For the text-containing cell, return its midpoint in (x, y) coordinate format. 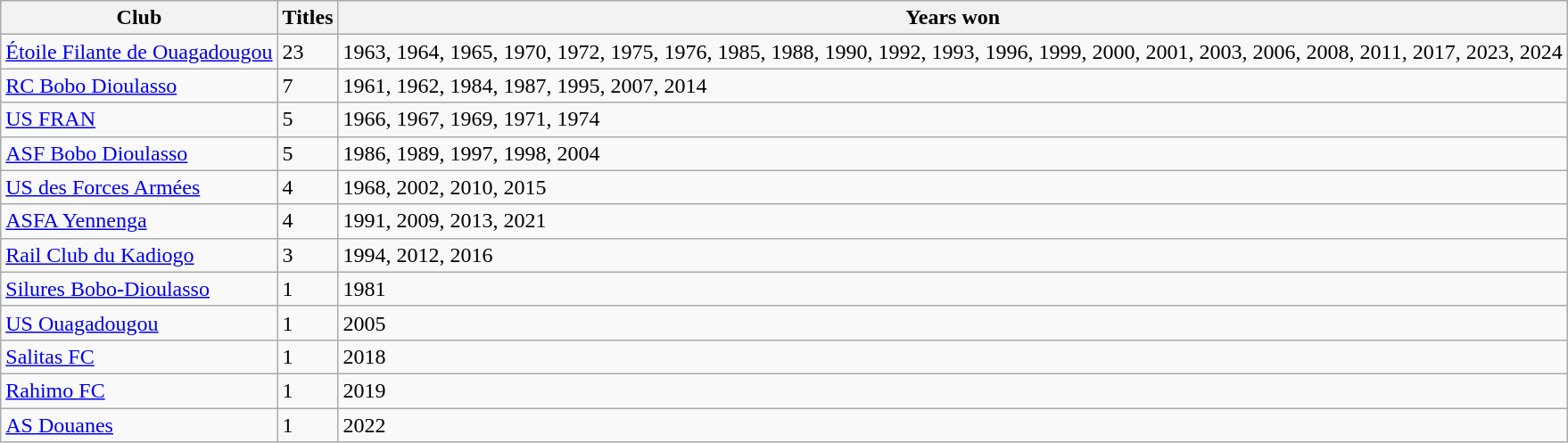
Silures Bobo-Dioulasso (139, 289)
1981 (953, 289)
ASFA Yennenga (139, 221)
Étoile Filante de Ouagadougou (139, 52)
2019 (953, 390)
1961, 1962, 1984, 1987, 1995, 2007, 2014 (953, 86)
Rail Club du Kadiogo (139, 255)
Titles (308, 18)
Club (139, 18)
1986, 1989, 1997, 1998, 2004 (953, 153)
1963, 1964, 1965, 1970, 1972, 1975, 1976, 1985, 1988, 1990, 1992, 1993, 1996, 1999, 2000, 2001, 2003, 2006, 2008, 2011, 2017, 2023, 2024 (953, 52)
23 (308, 52)
1994, 2012, 2016 (953, 255)
Years won (953, 18)
2022 (953, 425)
AS Douanes (139, 425)
Salitas FC (139, 357)
US FRAN (139, 119)
ASF Bobo Dioulasso (139, 153)
1991, 2009, 2013, 2021 (953, 221)
US des Forces Armées (139, 187)
2005 (953, 323)
US Ouagadougou (139, 323)
2018 (953, 357)
Rahimo FC (139, 390)
1968, 2002, 2010, 2015 (953, 187)
3 (308, 255)
RC Bobo Dioulasso (139, 86)
1966, 1967, 1969, 1971, 1974 (953, 119)
7 (308, 86)
